Detect which cell encompasses the target text, then output its [x, y] center coordinate. 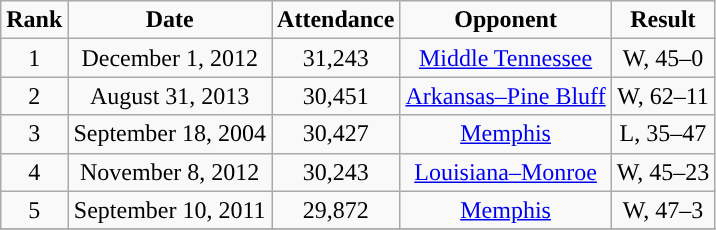
W, 45–23 [663, 172]
5 [34, 210]
W, 47–3 [663, 210]
September 18, 2004 [170, 134]
L, 35–47 [663, 134]
30,243 [336, 172]
2 [34, 96]
Louisiana–Monroe [506, 172]
Opponent [506, 20]
Rank [34, 20]
31,243 [336, 58]
4 [34, 172]
August 31, 2013 [170, 96]
30,427 [336, 134]
29,872 [336, 210]
Attendance [336, 20]
Middle Tennessee [506, 58]
September 10, 2011 [170, 210]
30,451 [336, 96]
W, 62–11 [663, 96]
1 [34, 58]
December 1, 2012 [170, 58]
Result [663, 20]
3 [34, 134]
W, 45–0 [663, 58]
November 8, 2012 [170, 172]
Arkansas–Pine Bluff [506, 96]
Date [170, 20]
